Provide the [x, y] coordinate of the cell's center where the given text is located.  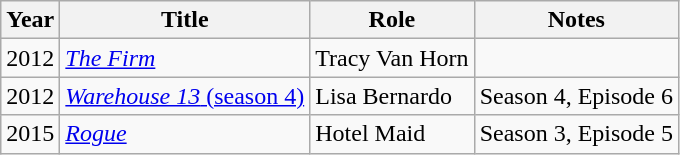
Hotel Maid [392, 134]
Season 3, Episode 5 [576, 134]
Warehouse 13 (season 4) [185, 96]
Tracy Van Horn [392, 58]
Year [30, 20]
2015 [30, 134]
Role [392, 20]
Title [185, 20]
The Firm [185, 58]
Rogue [185, 134]
Lisa Bernardo [392, 96]
Season 4, Episode 6 [576, 96]
Notes [576, 20]
